Return the (X, Y) coordinate for the center point of the cell that contains the specified text.  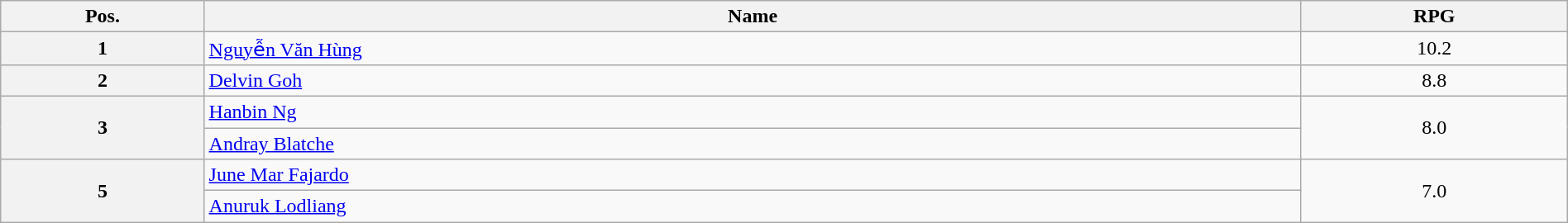
Andray Blatche (753, 143)
Nguyễn Văn Hùng (753, 49)
RPG (1434, 17)
8.8 (1434, 80)
Hanbin Ng (753, 111)
2 (103, 80)
5 (103, 191)
Anuruk Lodliang (753, 206)
8.0 (1434, 127)
7.0 (1434, 191)
Delvin Goh (753, 80)
10.2 (1434, 49)
Pos. (103, 17)
1 (103, 49)
June Mar Fajardo (753, 175)
3 (103, 127)
Name (753, 17)
